Detect which cell encompasses the target text, then output its [X, Y] center coordinate. 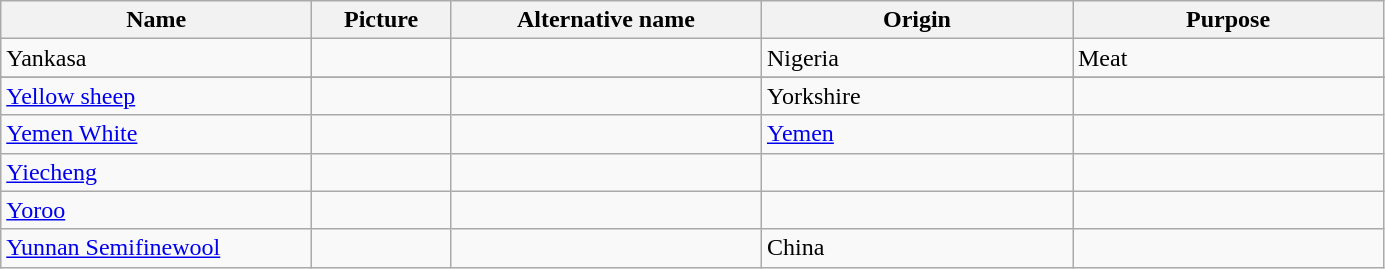
Picture [382, 20]
Purpose [1228, 20]
Yemen [916, 134]
Origin [916, 20]
Yemen White [156, 134]
Yunnan Semifinewool [156, 248]
Yorkshire [916, 96]
Name [156, 20]
Alternative name [606, 20]
Yoroo [156, 210]
Meat [1228, 58]
Yankasa [156, 58]
China [916, 248]
Yellow sheep [156, 96]
Nigeria [916, 58]
Yiecheng [156, 172]
